Return [X, Y] of the center of cell containing provided text 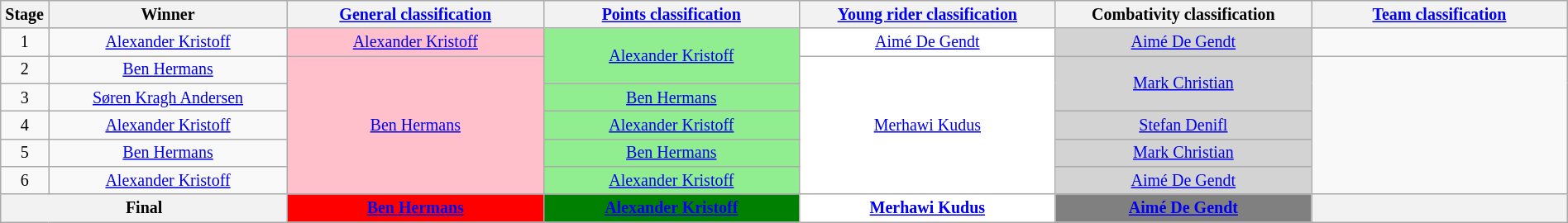
Combativity classification [1183, 15]
4 [25, 126]
Young rider classification [928, 15]
6 [25, 180]
Søren Kragh Andersen [169, 97]
Final [144, 208]
Stefan Denifl [1183, 126]
Team classification [1440, 15]
General classification [415, 15]
1 [25, 43]
2 [25, 69]
Points classification [672, 15]
5 [25, 152]
Stage [25, 15]
3 [25, 97]
Winner [169, 15]
